Return (X, Y) of the center of cell containing provided text 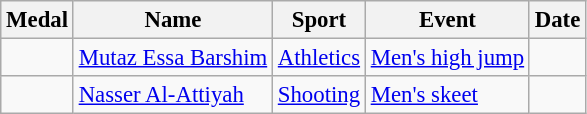
Sport (320, 20)
Event (447, 20)
Date (557, 20)
Mutaz Essa Barshim (172, 58)
Shooting (320, 95)
Athletics (320, 58)
Nasser Al-Attiyah (172, 95)
Medal (38, 20)
Men's high jump (447, 58)
Name (172, 20)
Men's skeet (447, 95)
